Scan for the cell matching the given text and deliver its (X, Y) coordinate at center. 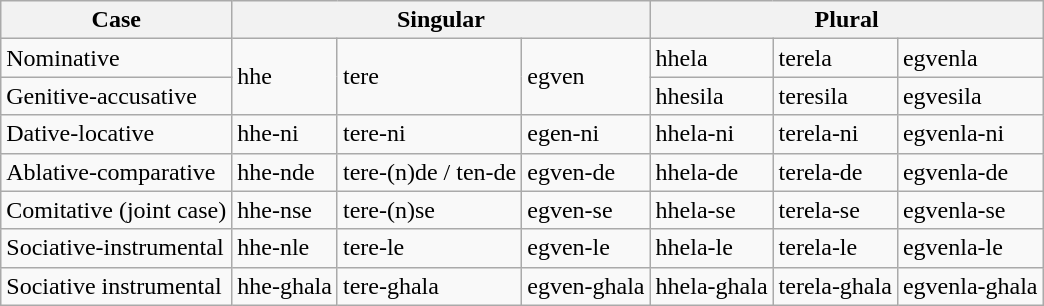
hhela-ghala (712, 286)
terela (835, 58)
tere-ni (429, 134)
Sociative-instrumental (116, 248)
tere (429, 77)
egven (586, 77)
Ablative-comparative (116, 172)
egvenla (970, 58)
Comitative (joint case) (116, 210)
teresila (835, 96)
hhela (712, 58)
egvesila (970, 96)
egven-le (586, 248)
terela-ni (835, 134)
egen-ni (586, 134)
egven-se (586, 210)
egvenla-se (970, 210)
hhe-ni (285, 134)
Case (116, 20)
terela-le (835, 248)
hhe-nde (285, 172)
terela-de (835, 172)
egvenla-le (970, 248)
terela-se (835, 210)
hhela-se (712, 210)
egven-ghala (586, 286)
Singular (441, 20)
hhe-ghala (285, 286)
hhe (285, 77)
Plural (846, 20)
egvenla-ni (970, 134)
Dative-locative (116, 134)
egven-de (586, 172)
tere-(n)de / ten-de (429, 172)
hhe-nle (285, 248)
tere-ghala (429, 286)
hhela-le (712, 248)
hhela-de (712, 172)
Genitive-accusative (116, 96)
hhesila (712, 96)
tere-(n)se (429, 210)
hhela-ni (712, 134)
terela-ghala (835, 286)
Sociative instrumental (116, 286)
tere-le (429, 248)
egvenla-de (970, 172)
Nominative (116, 58)
hhe-nse (285, 210)
egvenla-ghala (970, 286)
